Output the [x, y] coordinate of the center of the cell containing the given text.  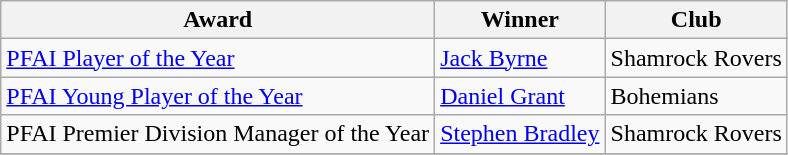
PFAI Young Player of the Year [218, 96]
Jack Byrne [520, 58]
Club [696, 20]
Bohemians [696, 96]
PFAI Player of the Year [218, 58]
PFAI Premier Division Manager of the Year [218, 134]
Winner [520, 20]
Stephen Bradley [520, 134]
Award [218, 20]
Daniel Grant [520, 96]
